Capture the cell that displays the provided text and extract its [X, Y] central coordinate. 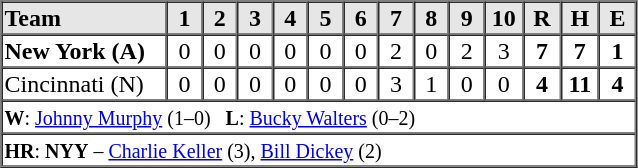
6 [360, 18]
H [580, 18]
Cincinnati (N) [84, 84]
New York (A) [84, 50]
Team [84, 18]
W: Johnny Murphy (1–0) L: Bucky Walters (0–2) [319, 116]
E [618, 18]
R [542, 18]
5 [326, 18]
10 [504, 18]
8 [432, 18]
9 [466, 18]
11 [580, 84]
HR: NYY – Charlie Keller (3), Bill Dickey (2) [319, 150]
